Identify which cell holds the provided text, then report its [x, y] central coordinate. 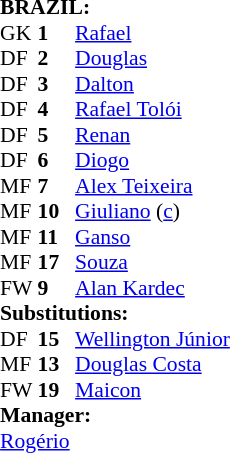
Giuliano (c) [152, 211]
Substitutions: [115, 313]
4 [57, 109]
Wellington Júnior [152, 339]
Alan Kardec [152, 288]
15 [57, 339]
Alex Teixeira [152, 186]
Douglas Costa [152, 365]
2 [57, 59]
Maicon [152, 390]
6 [57, 161]
19 [57, 390]
Ganso [152, 237]
11 [57, 237]
3 [57, 84]
Dalton [152, 84]
9 [57, 288]
7 [57, 186]
Souza [152, 263]
1 [57, 33]
13 [57, 365]
Rafael [152, 33]
17 [57, 263]
Diogo [152, 161]
5 [57, 135]
Rafael Tolói [152, 109]
10 [57, 211]
Manager: [115, 415]
GK [19, 33]
Renan [152, 135]
Douglas [152, 59]
